Find where the given text appears and provide that cell's center as [x, y] coordinate. 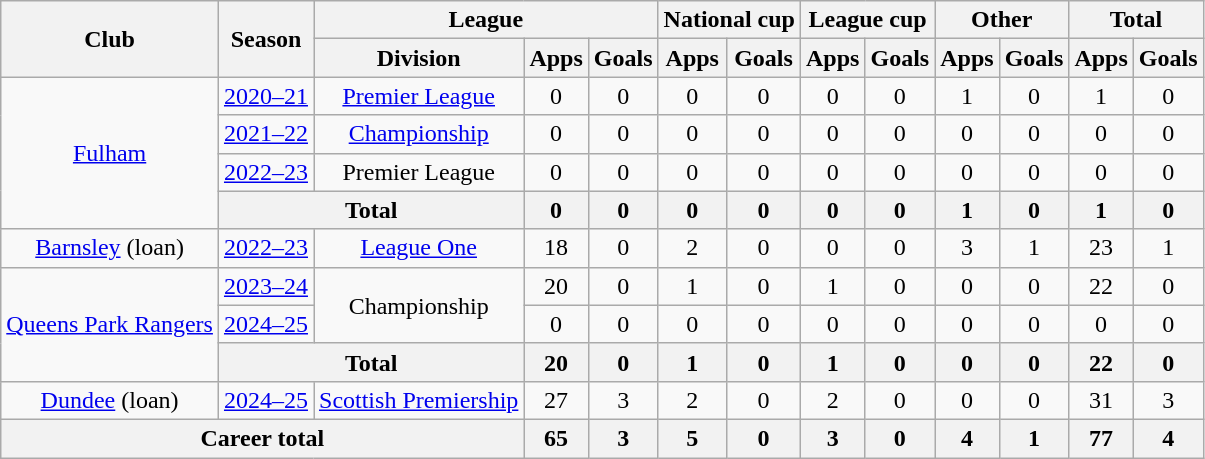
League [486, 20]
Barnsley (loan) [110, 248]
2023–24 [266, 286]
18 [556, 248]
National cup [729, 20]
23 [1101, 248]
77 [1101, 438]
Dundee (loan) [110, 400]
League cup [868, 20]
Scottish Premiership [419, 400]
31 [1101, 400]
2021–22 [266, 134]
2020–21 [266, 96]
27 [556, 400]
Division [419, 58]
Club [110, 39]
Career total [262, 438]
5 [692, 438]
Season [266, 39]
Other [1002, 20]
League One [419, 248]
Fulham [110, 153]
Queens Park Rangers [110, 324]
65 [556, 438]
